Detect which cell encompasses the target text, then output its [x, y] center coordinate. 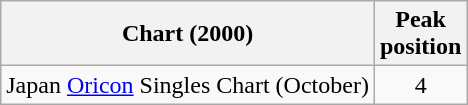
4 [420, 85]
Peakposition [420, 34]
Japan Oricon Singles Chart (October) [188, 85]
Chart (2000) [188, 34]
